Detect which cell encompasses the target text, then output its [X, Y] center coordinate. 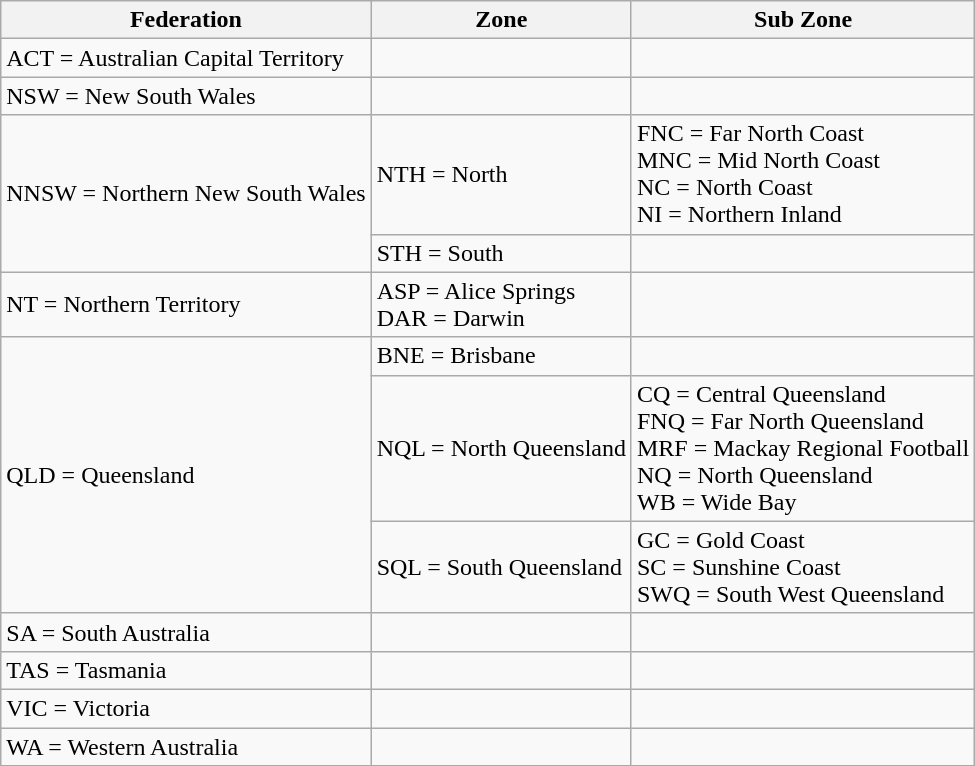
NT = Northern Territory [186, 304]
CQ = Central Queensland FNQ = Far North Queensland MRF = Mackay Regional Football NQ = North Queensland WB = Wide Bay [802, 448]
NTH = North [501, 174]
Federation [186, 20]
VIC = Victoria [186, 708]
Sub Zone [802, 20]
WA = Western Australia [186, 747]
ASP = Alice Springs DAR = Darwin [501, 304]
ACT = Australian Capital Territory [186, 58]
NSW = New South Wales [186, 96]
GC = Gold Coast SC = Sunshine Coast SWQ = South West Queensland [802, 567]
BNE = Brisbane [501, 356]
SA = South Australia [186, 632]
TAS = Tasmania [186, 670]
STH = South [501, 253]
NNSW = Northern New South Wales [186, 194]
Zone [501, 20]
FNC = Far North Coast MNC = Mid North Coast NC = North Coast NI = Northern Inland [802, 174]
NQL = North Queensland [501, 448]
SQL = South Queensland [501, 567]
QLD = Queensland [186, 475]
